For the text-containing cell, return its midpoint in (X, Y) coordinate format. 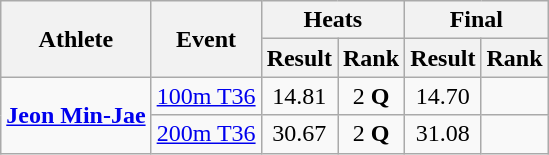
Jeon Min-Jae (76, 115)
Heats (333, 20)
Athlete (76, 39)
Event (206, 39)
Final (477, 20)
14.81 (299, 96)
31.08 (443, 134)
200m T36 (206, 134)
14.70 (443, 96)
30.67 (299, 134)
100m T36 (206, 96)
